Scan for the cell matching the given text and deliver its [x, y] coordinate at center. 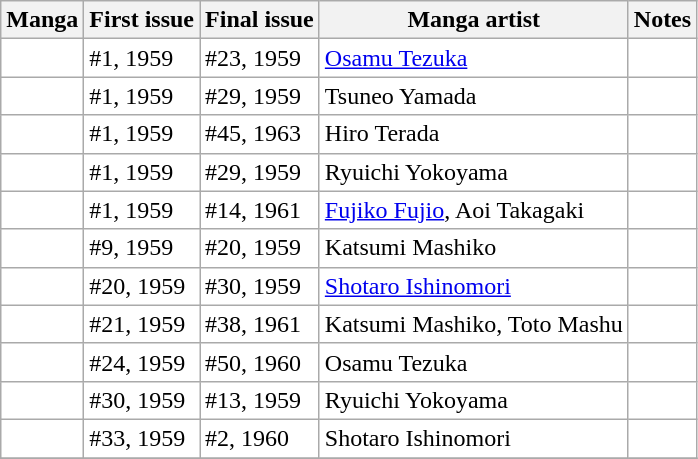
Final issue [260, 20]
#9, 1959 [142, 248]
#13, 1959 [260, 400]
Notes [662, 20]
#21, 1959 [142, 324]
Hiro Terada [474, 134]
Katsumi Mashiko, Toto Mashu [474, 324]
Manga artist [474, 20]
#50, 1960 [260, 362]
Tsuneo Yamada [474, 96]
#14, 1961 [260, 210]
#23, 1959 [260, 58]
First issue [142, 20]
#38, 1961 [260, 324]
#2, 1960 [260, 438]
Manga [42, 20]
#24, 1959 [142, 362]
#45, 1963 [260, 134]
#33, 1959 [142, 438]
Fujiko Fujio, Aoi Takagaki [474, 210]
Katsumi Mashiko [474, 248]
